Return (x, y) of the center of cell containing provided text 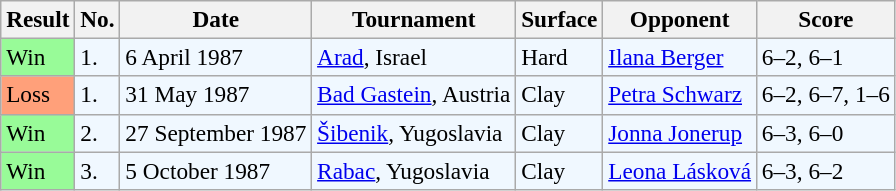
Tournament (414, 19)
27 September 1987 (216, 133)
6–3, 6–0 (826, 133)
No. (98, 19)
6 April 1987 (216, 57)
Arad, Israel (414, 57)
Jonna Jonerup (680, 133)
Date (216, 19)
31 May 1987 (216, 95)
6–3, 6–2 (826, 170)
Šibenik, Yugoslavia (414, 133)
Petra Schwarz (680, 95)
Opponent (680, 19)
5 October 1987 (216, 170)
6–2, 6–1 (826, 57)
6–2, 6–7, 1–6 (826, 95)
Rabac, Yugoslavia (414, 170)
Ilana Berger (680, 57)
Score (826, 19)
Surface (560, 19)
2. (98, 133)
Leona Lásková (680, 170)
Loss (38, 95)
Hard (560, 57)
3. (98, 170)
Result (38, 19)
Bad Gastein, Austria (414, 95)
